Scan for the cell matching the given text and deliver its [x, y] coordinate at center. 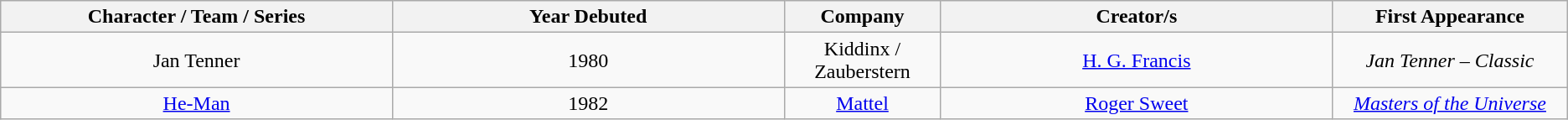
H. G. Francis [1137, 60]
1980 [588, 60]
Character / Team / Series [197, 17]
Creator/s [1137, 17]
First Appearance [1451, 17]
1982 [588, 103]
Jan Tenner – Classic [1451, 60]
Mattel [863, 103]
Kiddinx / Zauberstern [863, 60]
Masters of the Universe [1451, 103]
He-Man [197, 103]
Year Debuted [588, 17]
Jan Tenner [197, 60]
Roger Sweet [1137, 103]
Company [863, 17]
